For the text-containing cell, return its midpoint in [x, y] coordinate format. 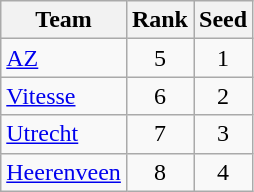
Utrecht [64, 134]
5 [160, 58]
1 [224, 58]
Rank [160, 20]
Heerenveen [64, 172]
AZ [64, 58]
6 [160, 96]
3 [224, 134]
4 [224, 172]
8 [160, 172]
7 [160, 134]
2 [224, 96]
Team [64, 20]
Seed [224, 20]
Vitesse [64, 96]
